Provide the (X, Y) coordinate of the cell's center where the given text is located.  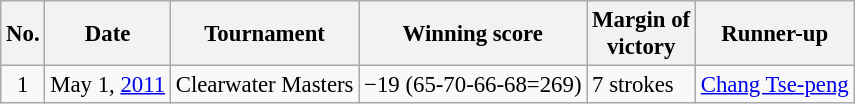
Date (108, 34)
Chang Tse-peng (774, 85)
May 1, 2011 (108, 85)
Runner-up (774, 34)
Tournament (264, 34)
Winning score (473, 34)
Clearwater Masters (264, 85)
−19 (65-70-66-68=269) (473, 85)
Margin ofvictory (642, 34)
7 strokes (642, 85)
1 (23, 85)
No. (23, 34)
